Search for the cell housing the specified text and yield its [x, y] center coordinate. 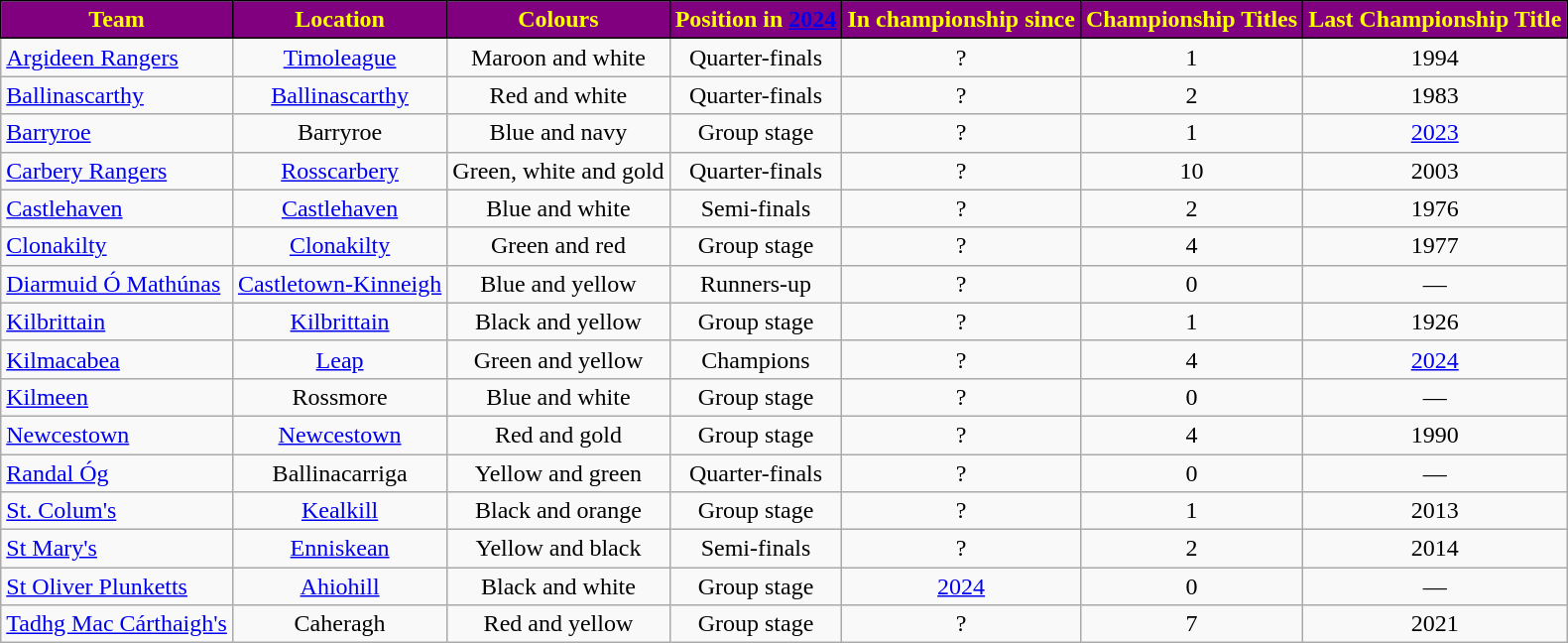
Rosscarbery [339, 171]
Red and yellow [558, 624]
Red and white [558, 95]
10 [1191, 171]
Location [339, 20]
Kilmeen [117, 397]
Colours [558, 20]
Green, white and gold [558, 171]
Randal Óg [117, 473]
1977 [1435, 246]
Yellow and black [558, 549]
Timoleague [339, 58]
2013 [1435, 511]
2021 [1435, 624]
Enniskean [339, 549]
Red and gold [558, 435]
Black and orange [558, 511]
1994 [1435, 58]
Tadhg Mac Cárthaigh's [117, 624]
Rossmore [339, 397]
Ballinacarriga [339, 473]
Yellow and green [558, 473]
2014 [1435, 549]
Blue and navy [558, 133]
Kilmacabea [117, 359]
Green and yellow [558, 359]
7 [1191, 624]
Green and red [558, 246]
Blue and yellow [558, 284]
Argideen Rangers [117, 58]
Leap [339, 359]
St Mary's [117, 549]
Championship Titles [1191, 20]
Position in 2024 [756, 20]
Black and yellow [558, 321]
2003 [1435, 171]
1926 [1435, 321]
Black and white [558, 586]
Diarmuid Ó Mathúnas [117, 284]
St Oliver Plunketts [117, 586]
Last Championship Title [1435, 20]
Castletown-Kinneigh [339, 284]
St. Colum's [117, 511]
Carbery Rangers [117, 171]
1990 [1435, 435]
Maroon and white [558, 58]
Ahiohill [339, 586]
Team [117, 20]
1983 [1435, 95]
2023 [1435, 133]
In championship since [961, 20]
Champions [756, 359]
1976 [1435, 208]
Kealkill [339, 511]
Runners-up [756, 284]
Caheragh [339, 624]
